Scan for the cell matching the given text and deliver its [X, Y] coordinate at center. 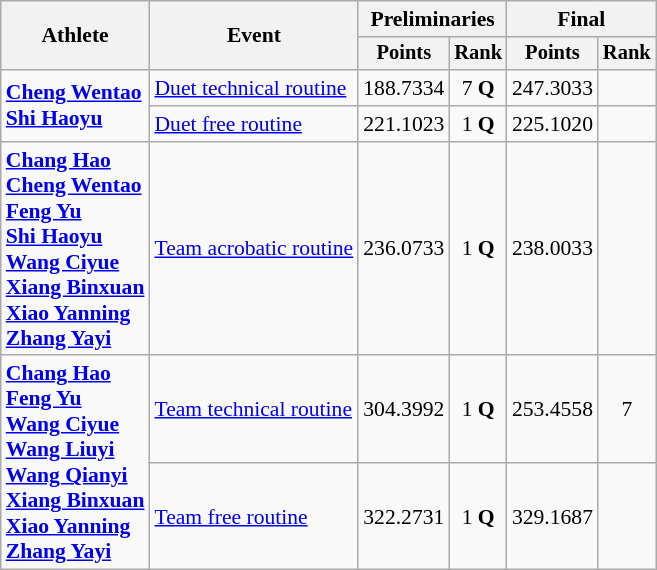
Team free routine [254, 516]
188.7334 [404, 88]
Team technical routine [254, 410]
247.3033 [552, 88]
Event [254, 36]
7 Q [478, 88]
322.2731 [404, 516]
253.4558 [552, 410]
Preliminaries [432, 19]
225.1020 [552, 124]
Team acrobatic routine [254, 249]
7 [627, 410]
Athlete [76, 36]
Final [582, 19]
236.0733 [404, 249]
238.0033 [552, 249]
221.1023 [404, 124]
Cheng Wentao Shi Haoyu [76, 106]
Chang Hao Cheng Wentao Feng Yu Shi Haoyu Wang Ciyue Xiang Binxuan Xiao Yanning Zhang Yayi [76, 249]
Duet technical routine [254, 88]
Chang Hao Feng Yu Wang Ciyue Wang Liuyi Wang Qianyi Xiang Binxuan Xiao Yanning Zhang Yayi [76, 463]
304.3992 [404, 410]
329.1687 [552, 516]
Duet free routine [254, 124]
